Provide the (X, Y) coordinate of the cell's center where the given text is located.  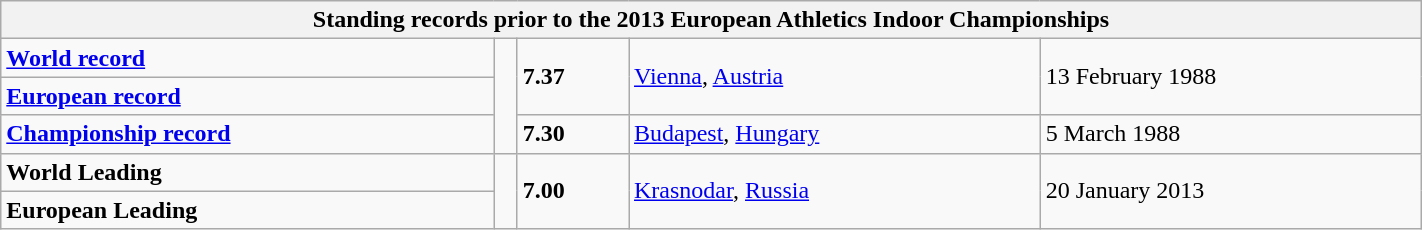
European record (248, 96)
20 January 2013 (1230, 191)
7.30 (572, 134)
Vienna, Austria (834, 77)
Championship record (248, 134)
7.37 (572, 77)
13 February 1988 (1230, 77)
Krasnodar, Russia (834, 191)
World record (248, 58)
Standing records prior to the 2013 European Athletics Indoor Championships (711, 20)
Budapest, Hungary (834, 134)
7.00 (572, 191)
World Leading (248, 172)
5 March 1988 (1230, 134)
European Leading (248, 210)
